Scan for the cell matching the given text and deliver its (x, y) coordinate at center. 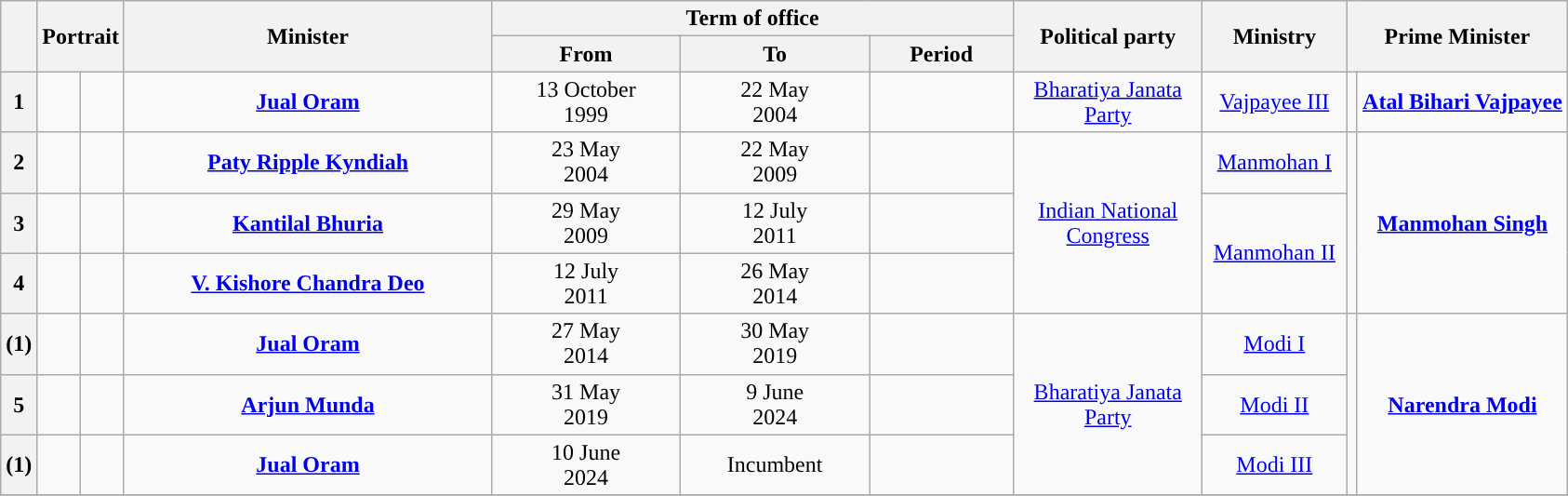
Paty Ripple Kyndiah (307, 162)
Modi II (1274, 404)
Political party (1109, 36)
1 (19, 102)
Period (941, 54)
5 (19, 404)
3 (19, 223)
22 May2004 (776, 102)
26 May2014 (776, 283)
29 May2009 (586, 223)
To (776, 54)
9 June2024 (776, 404)
Arjun Munda (307, 404)
V. Kishore Chandra Deo (307, 283)
Minister (307, 36)
13 October1999 (586, 102)
27 May2014 (586, 344)
Manmohan Singh (1462, 223)
10 June2024 (586, 465)
23 May2004 (586, 162)
4 (19, 283)
Vajpayee III (1274, 102)
2 (19, 162)
Prime Minister (1457, 36)
From (586, 54)
Indian National Congress (1109, 223)
Modi I (1274, 344)
Narendra Modi (1462, 404)
Portrait (81, 36)
Atal Bihari Vajpayee (1462, 102)
Modi III (1274, 465)
22 May2009 (776, 162)
Incumbent (776, 465)
Manmohan II (1274, 253)
Ministry (1274, 36)
Term of office (753, 19)
31 May2019 (586, 404)
Kantilal Bhuria (307, 223)
30 May2019 (776, 344)
Manmohan I (1274, 162)
